Return the (X, Y) coordinate for the center point of the cell that contains the specified text.  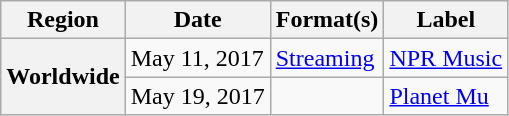
Format(s) (327, 20)
Date (198, 20)
Label (446, 20)
Region (63, 20)
May 11, 2017 (198, 58)
Worldwide (63, 77)
May 19, 2017 (198, 96)
Planet Mu (446, 96)
Streaming (327, 58)
NPR Music (446, 58)
